From the cell containing the given text, extract its center point as [X, Y] coordinate. 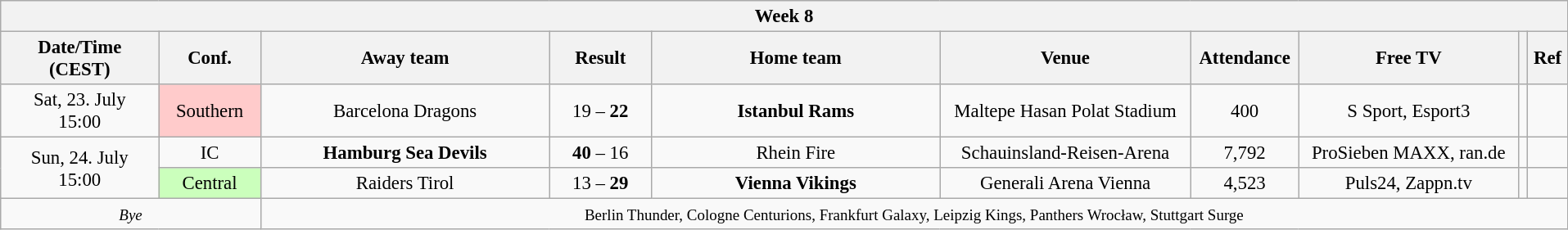
19 – 22 [601, 111]
40 – 16 [601, 153]
Maltepe Hasan Polat Stadium [1065, 111]
Berlin Thunder, Cologne Centurions, Frankfurt Galaxy, Leipzig Kings, Panthers Wrocław, Stuttgart Surge [914, 214]
400 [1245, 111]
Istanbul Rams [796, 111]
ProSieben MAXX, ran.de [1408, 153]
S Sport, Esport3 [1408, 111]
Schauinsland-Reisen-Arena [1065, 153]
Date/Time (CEST) [80, 59]
Conf. [210, 59]
Barcelona Dragons [404, 111]
Home team [796, 59]
Generali Arena Vienna [1065, 183]
Raiders Tirol [404, 183]
Vienna Vikings [796, 183]
Attendance [1245, 59]
Sat, 23. July15:00 [80, 111]
13 – 29 [601, 183]
Rhein Fire [796, 153]
Central [210, 183]
Southern [210, 111]
Puls24, Zappn.tv [1408, 183]
4,523 [1245, 183]
7,792 [1245, 153]
Bye [131, 214]
Sun, 24. July15:00 [80, 169]
Week 8 [784, 16]
Ref [1548, 59]
IC [210, 153]
Free TV [1408, 59]
Venue [1065, 59]
Hamburg Sea Devils [404, 153]
Away team [404, 59]
Result [601, 59]
